Output the (X, Y) coordinate of the center of the cell containing the given text.  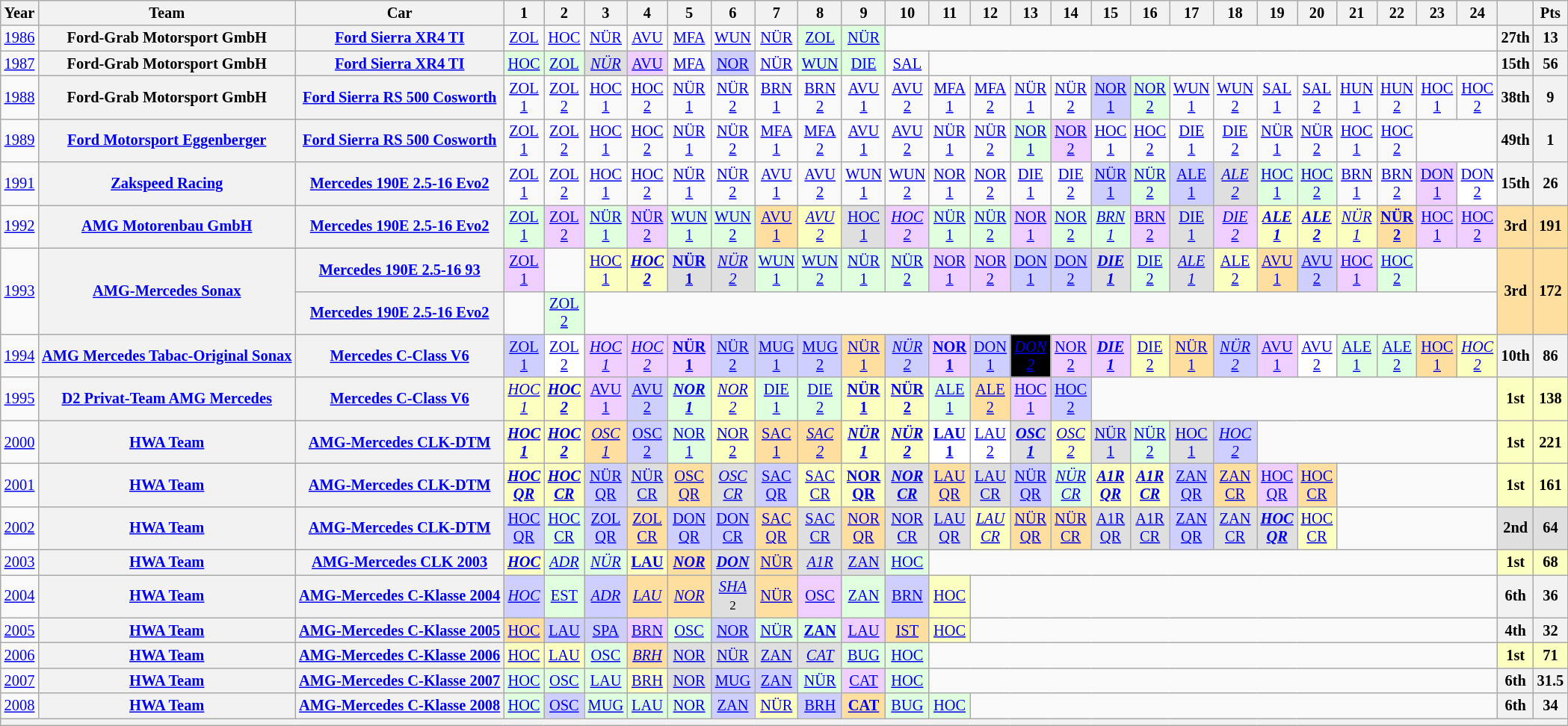
71 (1550, 655)
SPA (605, 630)
36 (1550, 596)
49th (1516, 140)
LAU1 (949, 442)
Pts (1550, 13)
191 (1550, 226)
D2 Privat-Team AMG Mercedes (167, 399)
2005 (19, 630)
64 (1550, 528)
2 (564, 13)
1992 (19, 226)
AMG Motorenbau GmbH (167, 226)
Car (399, 13)
10th (1516, 356)
86 (1550, 356)
4 (647, 13)
24 (1478, 13)
AMG-Mercedes C-Klasse 2006 (399, 655)
Ford Motorsport Eggenberger (167, 140)
SHA2 (732, 596)
DONQR (689, 528)
20 (1317, 13)
6 (732, 13)
2007 (19, 680)
7 (777, 13)
Year (19, 13)
EST (564, 596)
AMG-Mercedes C-Klasse 2004 (399, 596)
HUN1 (1356, 97)
2nd (1516, 528)
MUG2 (820, 356)
16 (1149, 13)
HUN2 (1397, 97)
221 (1550, 442)
1987 (19, 63)
ZOLCR (647, 528)
2004 (19, 596)
IST (907, 630)
1995 (19, 399)
AMG-Mercedes CLK 2003 (399, 562)
1993 (19, 291)
A1R (820, 562)
19 (1277, 13)
27th (1516, 38)
DONCR (732, 528)
OSCQR (689, 485)
2000 (19, 442)
Mercedes 190E 2.5-16 93 (399, 270)
18 (1235, 13)
SAL2 (1317, 97)
SAC1 (777, 442)
AMG-Mercedes C-Klasse 2008 (399, 706)
2008 (19, 706)
172 (1550, 291)
AMG-Mercedes C-Klasse 2007 (399, 680)
2006 (19, 655)
MUG1 (777, 356)
23 (1437, 13)
1989 (19, 140)
SAL1 (1277, 97)
11 (949, 13)
DIE (863, 63)
2003 (19, 562)
1988 (19, 97)
32 (1550, 630)
12 (990, 13)
1991 (19, 184)
8 (820, 13)
22 (1397, 13)
21 (1356, 13)
SAL (907, 63)
2002 (19, 528)
AMG Mercedes Tabac-Original Sonax (167, 356)
DON (732, 562)
10 (907, 13)
2001 (19, 485)
5 (689, 13)
1986 (19, 38)
56 (1550, 63)
ZOLQR (605, 528)
Zakspeed Racing (167, 184)
38th (1516, 97)
3 (605, 13)
SAC2 (820, 442)
14 (1071, 13)
68 (1550, 562)
138 (1550, 399)
1994 (19, 356)
Team (167, 13)
31.5 (1550, 680)
LAU2 (990, 442)
26 (1550, 184)
4th (1516, 630)
17 (1191, 13)
OSCCR (732, 485)
15 (1111, 13)
AMG-Mercedes Sonax (167, 291)
161 (1550, 485)
34 (1550, 706)
AMG-Mercedes C-Klasse 2005 (399, 630)
